Output the [X, Y] coordinate of the center of the cell containing the given text.  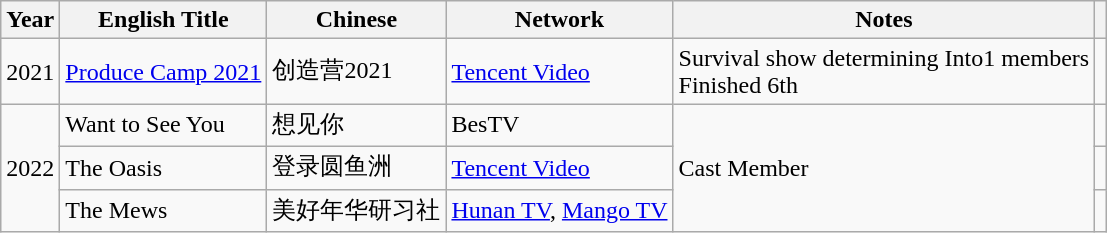
创造营2021 [356, 72]
Hunan TV, Mango TV [560, 210]
Survival show determining Into1 membersFinished 6th [884, 72]
Notes [884, 20]
Produce Camp 2021 [164, 72]
Network [560, 20]
美好年华研习社 [356, 210]
想见你 [356, 126]
Cast Member [884, 168]
BesTV [560, 126]
2022 [30, 168]
Want to See You [164, 126]
登录圆鱼洲 [356, 168]
The Oasis [164, 168]
English Title [164, 20]
Year [30, 20]
The Mews [164, 210]
Chinese [356, 20]
2021 [30, 72]
